Return the [x, y] coordinate for the center point of the cell that contains the specified text.  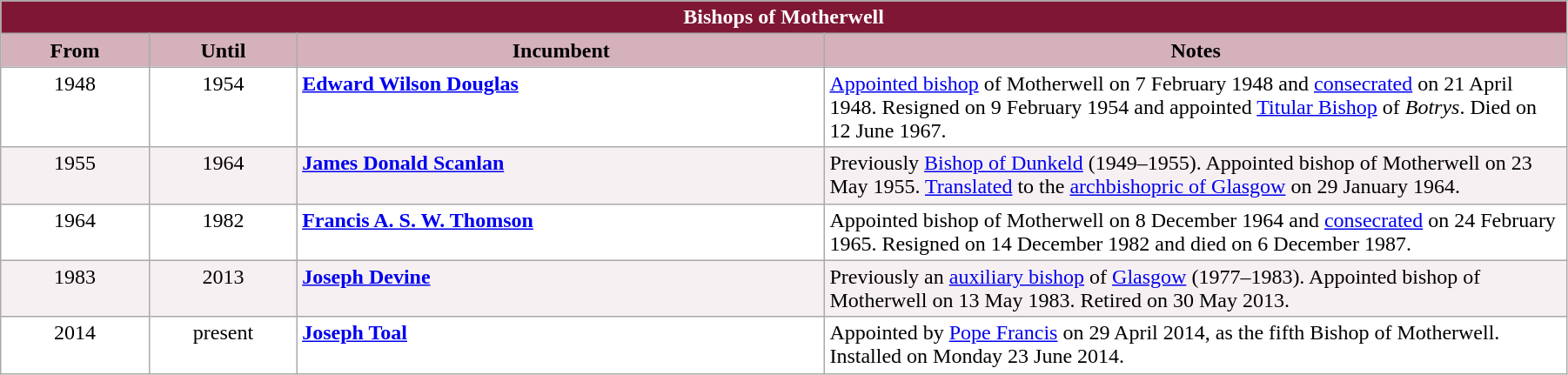
Notes [1196, 50]
Until [223, 50]
James Donald Scanlan [561, 176]
present [223, 345]
1948 [75, 107]
Edward Wilson Douglas [561, 107]
1955 [75, 176]
1954 [223, 107]
From [75, 50]
1982 [223, 231]
2014 [75, 345]
Appointed by Pope Francis on 29 April 2014, as the fifth Bishop of Motherwell. Installed on Monday 23 June 2014. [1196, 345]
1983 [75, 289]
Francis A. S. W. Thomson [561, 231]
Joseph Devine [561, 289]
Joseph Toal [561, 345]
Appointed bishop of Motherwell on 8 December 1964 and consecrated on 24 February 1965. Resigned on 14 December 1982 and died on 6 December 1987. [1196, 231]
2013 [223, 289]
Previously an auxiliary bishop of Glasgow (1977–1983). Appointed bishop of Motherwell on 13 May 1983. Retired on 30 May 2013. [1196, 289]
Bishops of Motherwell [784, 17]
Incumbent [561, 50]
